Return (x, y) of the center of cell containing provided text 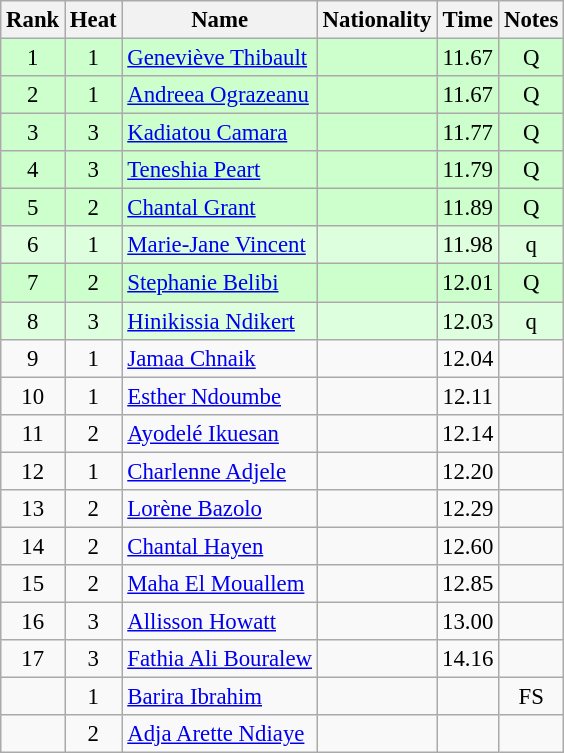
12.14 (468, 433)
Teneshia Peart (220, 170)
11.98 (468, 245)
12.20 (468, 471)
9 (33, 358)
Charlenne Adjele (220, 471)
13 (33, 509)
Rank (33, 20)
12.85 (468, 584)
10 (33, 396)
11.79 (468, 170)
13.00 (468, 621)
Adja Arette Ndiaye (220, 734)
Fathia Ali Bouralew (220, 659)
Hinikissia Ndikert (220, 321)
4 (33, 170)
FS (532, 697)
Chantal Grant (220, 208)
Jamaa Chnaik (220, 358)
Time (468, 20)
7 (33, 283)
11.89 (468, 208)
Notes (532, 20)
Allisson Howatt (220, 621)
Kadiatou Camara (220, 133)
12 (33, 471)
12.60 (468, 546)
Marie-Jane Vincent (220, 245)
Name (220, 20)
12.01 (468, 283)
Lorène Bazolo (220, 509)
8 (33, 321)
14.16 (468, 659)
12.04 (468, 358)
Stephanie Belibi (220, 283)
14 (33, 546)
Nationality (376, 20)
17 (33, 659)
Chantal Hayen (220, 546)
12.11 (468, 396)
6 (33, 245)
Andreea Ograzeanu (220, 95)
11.77 (468, 133)
15 (33, 584)
16 (33, 621)
Heat (94, 20)
5 (33, 208)
Barira Ibrahim (220, 697)
12.29 (468, 509)
Esther Ndoumbe (220, 396)
Ayodelé Ikuesan (220, 433)
11 (33, 433)
Geneviève Thibault (220, 58)
12.03 (468, 321)
Maha El Mouallem (220, 584)
